Pinpoint the cell where the given text exists, returning its (X, Y) midpoint coordinate. 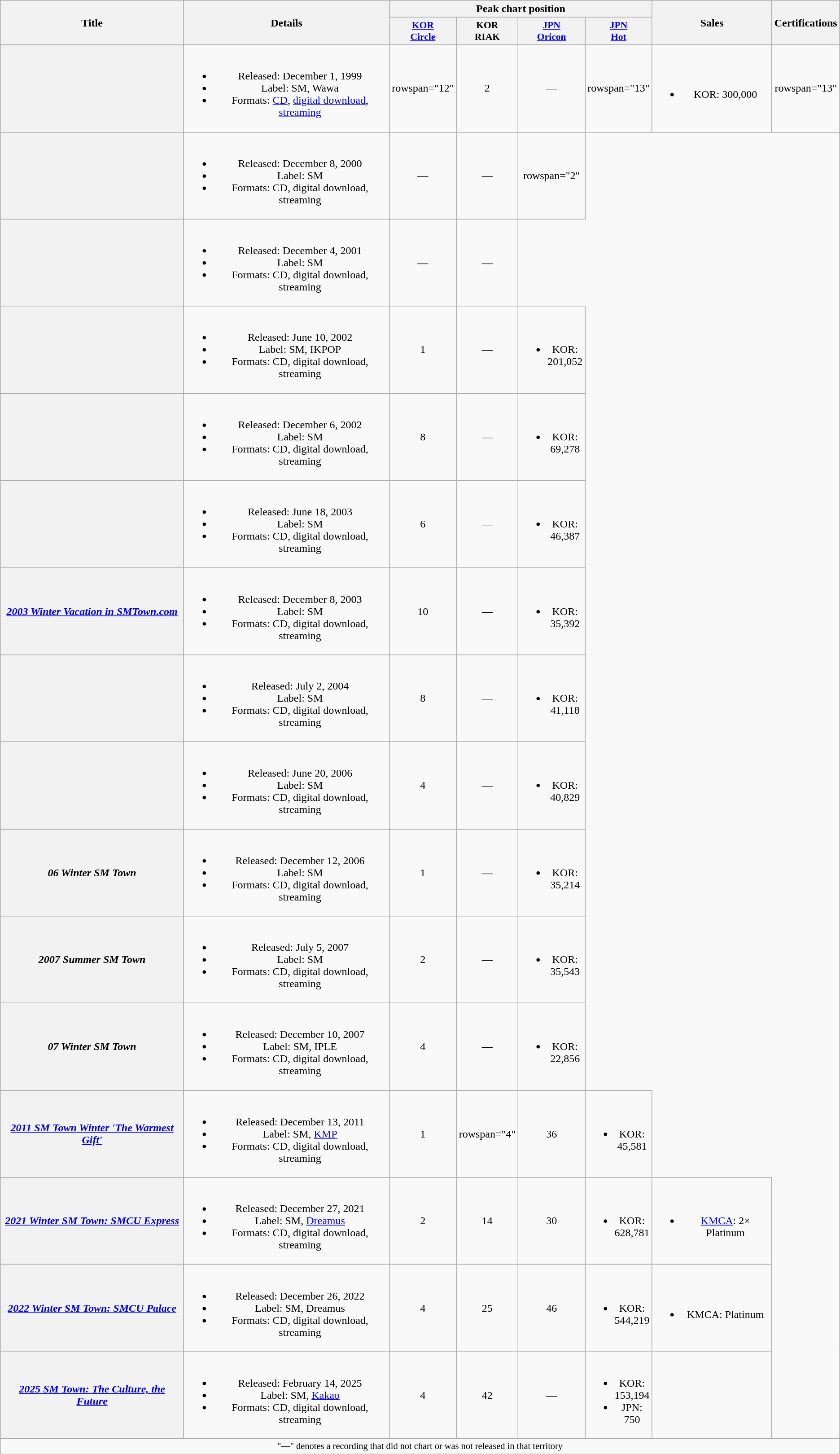
Released: June 20, 2006Label: SMFormats: CD, digital download, streaming (286, 785)
Released: December 26, 2022Label: SM, DreamusFormats: CD, digital download, streaming (286, 1308)
Sales (712, 22)
rowspan="2" (552, 176)
KOR: 69,278 (552, 437)
Released: December 8, 2000Label: SMFormats: CD, digital download, streaming (286, 176)
rowspan="4" (487, 1134)
Released: July 2, 2004Label: SMFormats: CD, digital download, streaming (286, 698)
Released: December 13, 2011Label: SM, KMPFormats: CD, digital download, streaming (286, 1134)
KOR: 201,052 (552, 350)
Released: July 5, 2007Label: SMFormats: CD, digital download, streaming (286, 960)
Details (286, 22)
07 Winter SM Town (92, 1047)
KOR: 45,581 (619, 1134)
KOR: 300,000 (712, 88)
6 (423, 524)
"—" denotes a recording that did not chart or was not released in that territory (420, 1446)
Released: December 1, 1999Label: SM, WawaFormats: CD, digital download, streaming (286, 88)
KORCircle (423, 31)
KORRIAK (487, 31)
Released: February 14, 2025Label: SM, KakaoFormats: CD, digital download, streaming (286, 1395)
30 (552, 1221)
2011 SM Town Winter 'The Warmest Gift' (92, 1134)
KOR: 35,392 (552, 611)
rowspan="12" (423, 88)
Peak chart position (521, 9)
KOR: 40,829 (552, 785)
2021 Winter SM Town: SMCU Express (92, 1221)
Released: June 18, 2003Label: SMFormats: CD, digital download, streaming (286, 524)
10 (423, 611)
Title (92, 22)
06 Winter SM Town (92, 872)
2025 SM Town: The Culture, the Future (92, 1395)
42 (487, 1395)
Released: June 10, 2002Label: SM, IKPOPFormats: CD, digital download, streaming (286, 350)
Released: December 12, 2006Label: SMFormats: CD, digital download, streaming (286, 872)
KOR: 35,543 (552, 960)
Released: December 27, 2021Label: SM, DreamusFormats: CD, digital download, streaming (286, 1221)
KOR: 544,219 (619, 1308)
JPNOricon (552, 31)
2022 Winter SM Town: SMCU Palace (92, 1308)
36 (552, 1134)
KOR: 22,856 (552, 1047)
KMCA: 2× Platinum (712, 1221)
JPNHot (619, 31)
46 (552, 1308)
KOR: 35,214 (552, 872)
Released: December 4, 2001Label: SMFormats: CD, digital download, streaming (286, 263)
25 (487, 1308)
KOR: 628,781 (619, 1221)
Released: December 10, 2007Label: SM, IPLEFormats: CD, digital download, streaming (286, 1047)
KOR: 153,194JPN: 750 (619, 1395)
2003 Winter Vacation in SMTown.com (92, 611)
14 (487, 1221)
Released: December 6, 2002Label: SMFormats: CD, digital download, streaming (286, 437)
Certifications (806, 22)
KOR: 41,118 (552, 698)
2007 Summer SM Town (92, 960)
KOR: 46,387 (552, 524)
KMCA: Platinum (712, 1308)
Released: December 8, 2003Label: SMFormats: CD, digital download, streaming (286, 611)
